Determine the (x, y) coordinate at the center of the cell enclosing the given text.  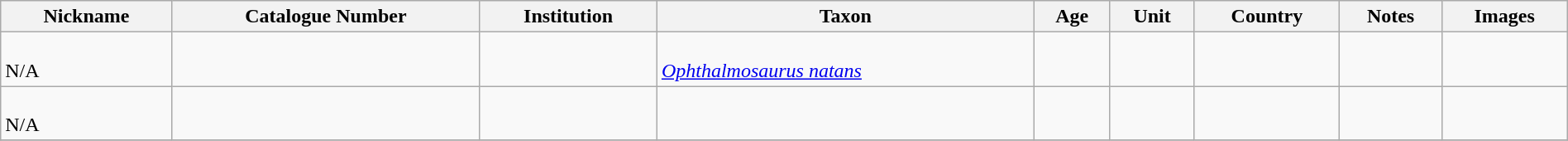
Catalogue Number (326, 17)
Images (1504, 17)
Ophthalmosaurus natans (845, 60)
Age (1072, 17)
Nickname (86, 17)
Notes (1391, 17)
Country (1267, 17)
Institution (569, 17)
Taxon (845, 17)
Unit (1152, 17)
